Detect which cell encompasses the target text, then output its (x, y) center coordinate. 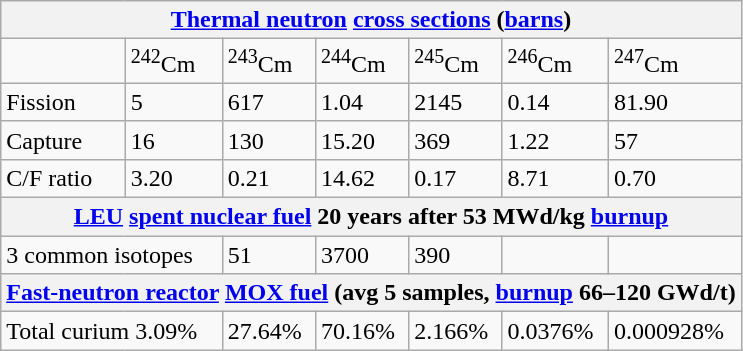
5 (174, 102)
246Cm (555, 62)
27.64% (268, 331)
LEU spent nuclear fuel 20 years after 53 MWd/kg burnup (371, 217)
Fast-neutron reactor MOX fuel (avg 5 samples, burnup 66–120 GWd/t) (371, 293)
2145 (456, 102)
0.21 (268, 178)
242Cm (174, 62)
0.17 (456, 178)
57 (674, 140)
0.70 (674, 178)
70.16% (362, 331)
3 common isotopes (112, 255)
369 (456, 140)
C/F ratio (63, 178)
247Cm (674, 62)
51 (268, 255)
243Cm (268, 62)
16 (174, 140)
0.0376% (555, 331)
1.22 (555, 140)
2.166% (456, 331)
390 (456, 255)
Fission (63, 102)
14.62 (362, 178)
245Cm (456, 62)
0.000928% (674, 331)
1.04 (362, 102)
3.20 (174, 178)
81.90 (674, 102)
15.20 (362, 140)
3700 (362, 255)
Total curium 3.09% (112, 331)
130 (268, 140)
244Cm (362, 62)
0.14 (555, 102)
Capture (63, 140)
8.71 (555, 178)
617 (268, 102)
Thermal neutron cross sections (barns) (371, 20)
